Pinpoint the cell where the given text exists, returning its (x, y) midpoint coordinate. 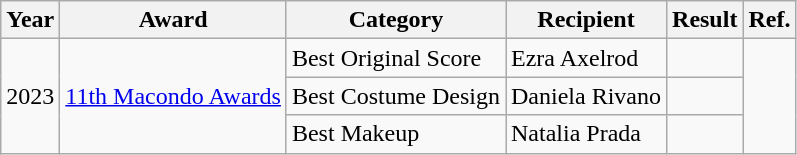
Category (396, 20)
Recipient (586, 20)
Award (174, 20)
Best Makeup (396, 134)
Result (705, 20)
Year (30, 20)
Ref. (770, 20)
2023 (30, 96)
Ezra Axelrod (586, 58)
Daniela Rivano (586, 96)
11th Macondo Awards (174, 96)
Natalia Prada (586, 134)
Best Costume Design (396, 96)
Best Original Score (396, 58)
